Scan for the cell matching the given text and deliver its (x, y) coordinate at center. 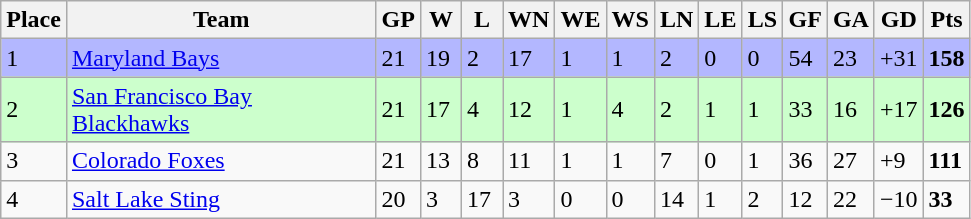
WE (580, 20)
36 (805, 161)
L (482, 20)
20 (398, 199)
Team (221, 20)
19 (440, 58)
LN (676, 20)
W (440, 20)
27 (850, 161)
54 (805, 58)
GF (805, 20)
GA (850, 20)
LE (720, 20)
Colorado Foxes (221, 161)
13 (440, 161)
8 (482, 161)
WS (630, 20)
+9 (898, 161)
Salt Lake Sting (221, 199)
7 (676, 161)
158 (946, 58)
16 (850, 110)
−10 (898, 199)
23 (850, 58)
WN (529, 20)
Pts (946, 20)
GD (898, 20)
14 (676, 199)
GP (398, 20)
126 (946, 110)
+31 (898, 58)
San Francisco Bay Blackhawks (221, 110)
LS (762, 20)
Place (34, 20)
+17 (898, 110)
11 (529, 161)
111 (946, 161)
Maryland Bays (221, 58)
22 (850, 199)
